Locate the cell with the specified text and output its (x, y) center coordinate. 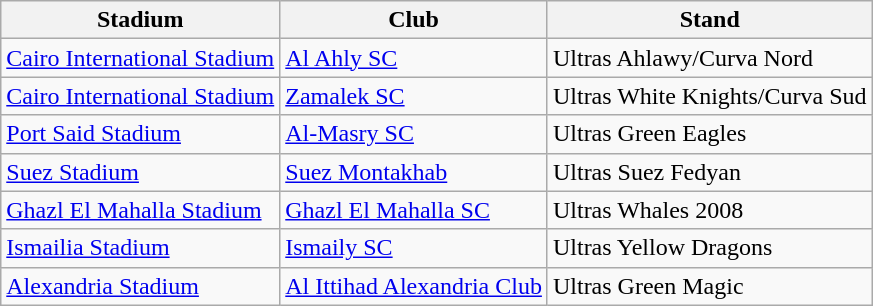
Stadium (140, 20)
Ultras Suez Fedyan (710, 172)
Ghazl El Mahalla SC (414, 210)
Ghazl El Mahalla Stadium (140, 210)
Suez Montakhab (414, 172)
Ultras Green Eagles (710, 134)
Stand (710, 20)
Club (414, 20)
Ultras Ahlawy/Curva Nord (710, 58)
Ultras Green Magic (710, 286)
Al Ahly SC (414, 58)
Ultras White Knights/Curva Sud (710, 96)
Alexandria Stadium (140, 286)
Ismailia Stadium (140, 248)
Ismaily SC (414, 248)
Ultras Whales 2008 (710, 210)
Al Ittihad Alexandria Club (414, 286)
Port Said Stadium (140, 134)
Ultras Yellow Dragons (710, 248)
Zamalek SC (414, 96)
Al-Masry SC (414, 134)
Suez Stadium (140, 172)
